Return the (x, y) coordinate for the center point of the cell that contains the specified text.  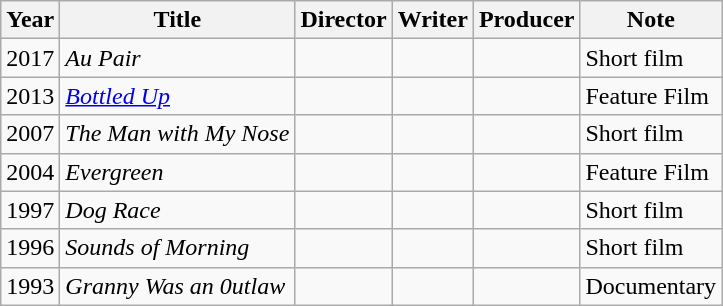
Director (344, 20)
Evergreen (178, 172)
Dog Race (178, 210)
Title (178, 20)
2007 (30, 134)
Bottled Up (178, 96)
Granny Was an 0utlaw (178, 286)
Documentary (651, 286)
Note (651, 20)
Year (30, 20)
1993 (30, 286)
Producer (526, 20)
2017 (30, 58)
1997 (30, 210)
Sounds of Morning (178, 248)
The Man with My Nose (178, 134)
Writer (432, 20)
Au Pair (178, 58)
1996 (30, 248)
2013 (30, 96)
2004 (30, 172)
